Search for the cell housing the specified text and yield its (X, Y) center coordinate. 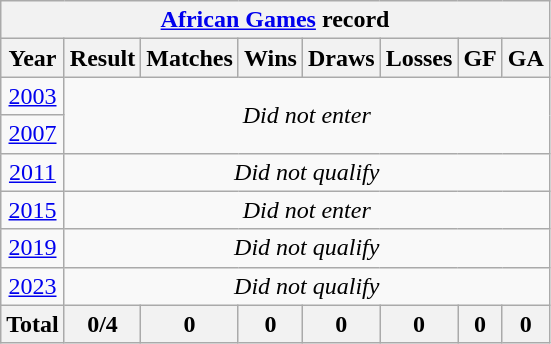
Losses (419, 58)
2015 (33, 210)
0/4 (102, 324)
2019 (33, 248)
GA (526, 58)
Result (102, 58)
2007 (33, 134)
2011 (33, 172)
Wins (270, 58)
Matches (190, 58)
Total (33, 324)
African Games record (276, 20)
Year (33, 58)
2023 (33, 286)
GF (480, 58)
Draws (341, 58)
2003 (33, 96)
